Extract the [x, y] coordinate from the center of the cell holding the provided text.  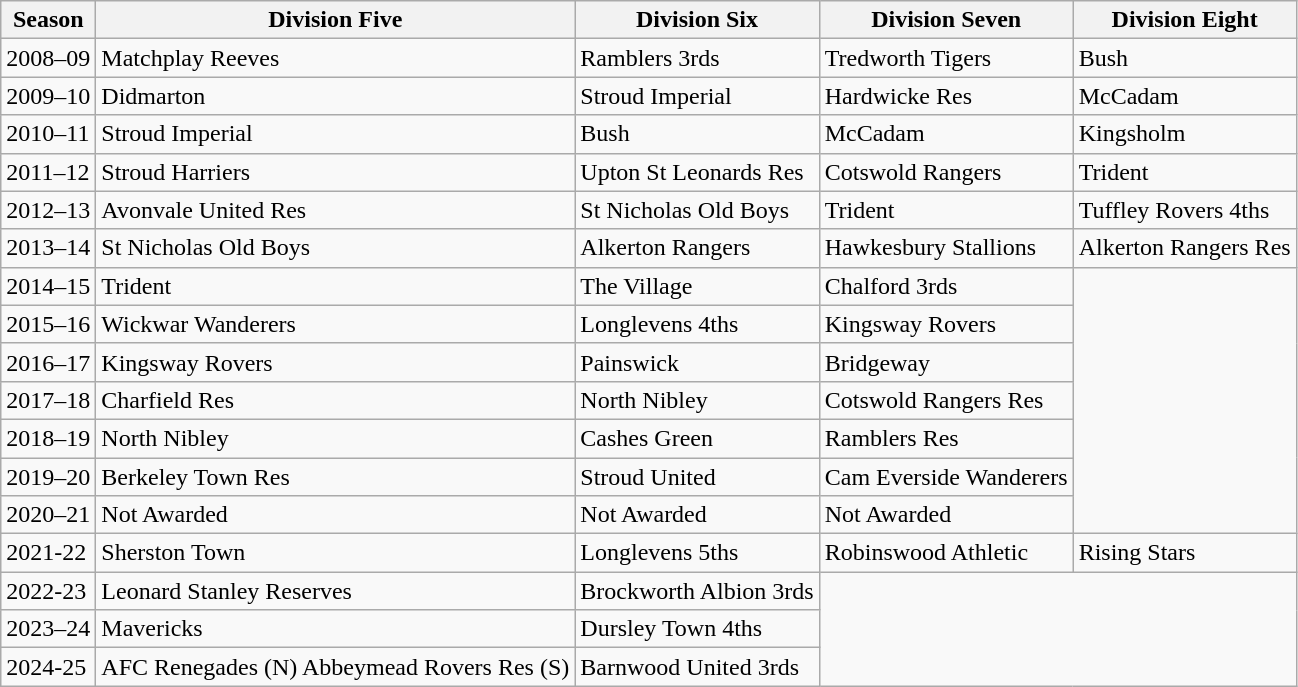
Ramblers 3rds [697, 58]
2024-25 [48, 667]
Barnwood United 3rds [697, 667]
2008–09 [48, 58]
2021-22 [48, 553]
Rising Stars [1184, 553]
Avonvale United Res [336, 210]
Mavericks [336, 629]
2013–14 [48, 248]
Longlevens 5ths [697, 553]
Brockworth Albion 3rds [697, 591]
Kingsholm [1184, 134]
AFC Renegades (N) Abbeymead Rovers Res (S) [336, 667]
Leonard Stanley Reserves [336, 591]
Cotswold Rangers Res [946, 400]
2023–24 [48, 629]
2015–16 [48, 324]
Division Seven [946, 20]
Charfield Res [336, 400]
Dursley Town 4ths [697, 629]
2018–19 [48, 438]
Tuffley Rovers 4ths [1184, 210]
Sherston Town [336, 553]
Alkerton Rangers Res [1184, 248]
Division Eight [1184, 20]
Didmarton [336, 96]
Stroud United [697, 477]
Division Six [697, 20]
Alkerton Rangers [697, 248]
2009–10 [48, 96]
2011–12 [48, 172]
Ramblers Res [946, 438]
Matchplay Reeves [336, 58]
Tredworth Tigers [946, 58]
2014–15 [48, 286]
2022-23 [48, 591]
Bridgeway [946, 362]
Cam Everside Wanderers [946, 477]
2019–20 [48, 477]
Berkeley Town Res [336, 477]
2020–21 [48, 515]
Robinswood Athletic [946, 553]
Cotswold Rangers [946, 172]
2012–13 [48, 210]
2016–17 [48, 362]
The Village [697, 286]
2010–11 [48, 134]
Wickwar Wanderers [336, 324]
Hawkesbury Stallions [946, 248]
Cashes Green [697, 438]
Longlevens 4ths [697, 324]
Stroud Harriers [336, 172]
2017–18 [48, 400]
Painswick [697, 362]
Chalford 3rds [946, 286]
Division Five [336, 20]
Hardwicke Res [946, 96]
Season [48, 20]
Upton St Leonards Res [697, 172]
